Return [X, Y] of the center of cell containing provided text 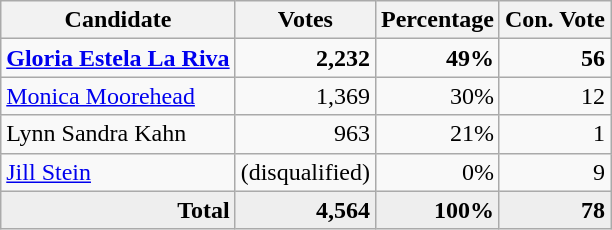
12 [554, 96]
Total [118, 210]
49% [438, 58]
2,232 [305, 58]
(disqualified) [305, 172]
Monica Moorehead [118, 96]
Lynn Sandra Kahn [118, 134]
100% [438, 210]
21% [438, 134]
1,369 [305, 96]
4,564 [305, 210]
Jill Stein [118, 172]
Con. Vote [554, 20]
0% [438, 172]
963 [305, 134]
Gloria Estela La Riva [118, 58]
78 [554, 210]
1 [554, 134]
30% [438, 96]
Percentage [438, 20]
9 [554, 172]
Votes [305, 20]
Candidate [118, 20]
56 [554, 58]
